Output the (X, Y) coordinate of the center of the cell containing the given text.  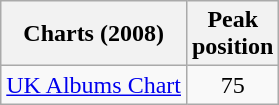
Charts (2008) (94, 34)
Peakposition (232, 34)
75 (232, 85)
UK Albums Chart (94, 85)
